Pinpoint the cell where the given text exists, returning its (x, y) midpoint coordinate. 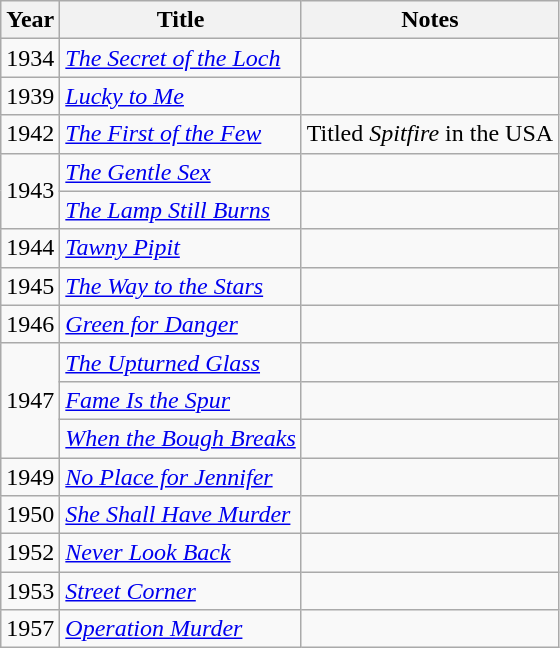
Never Look Back (180, 553)
Title (180, 20)
Tawny Pipit (180, 248)
1953 (30, 591)
1945 (30, 286)
Notes (430, 20)
Lucky to Me (180, 96)
When the Bough Breaks (180, 438)
1946 (30, 324)
1949 (30, 477)
Year (30, 20)
She Shall Have Murder (180, 515)
1957 (30, 629)
The Gentle Sex (180, 172)
The Way to the Stars (180, 286)
1952 (30, 553)
No Place for Jennifer (180, 477)
Fame Is the Spur (180, 400)
Green for Danger (180, 324)
Titled Spitfire in the USA (430, 134)
The Secret of the Loch (180, 58)
The Lamp Still Burns (180, 210)
1943 (30, 191)
The Upturned Glass (180, 362)
The First of the Few (180, 134)
1947 (30, 400)
1950 (30, 515)
Operation Murder (180, 629)
1942 (30, 134)
1934 (30, 58)
1939 (30, 96)
Street Corner (180, 591)
1944 (30, 248)
